Output the [x, y] coordinate of the center of the cell containing the given text.  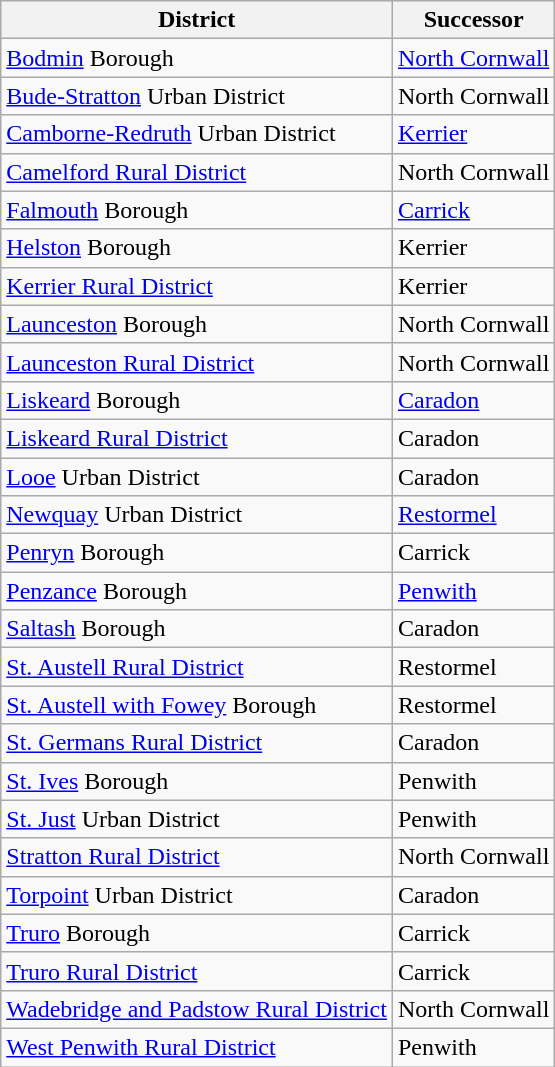
Penryn Borough [197, 553]
Falmouth Borough [197, 210]
District [197, 20]
Liskeard Borough [197, 400]
Camborne-Redruth Urban District [197, 134]
Truro Rural District [197, 971]
Launceston Rural District [197, 362]
St. Ives Borough [197, 781]
Saltash Borough [197, 629]
West Penwith Rural District [197, 1047]
Bude-Stratton Urban District [197, 96]
St. Just Urban District [197, 819]
Helston Borough [197, 248]
Newquay Urban District [197, 515]
St. Austell Rural District [197, 667]
Liskeard Rural District [197, 438]
St. Germans Rural District [197, 743]
Successor [473, 20]
Looe Urban District [197, 477]
Kerrier Rural District [197, 286]
Bodmin Borough [197, 58]
Penzance Borough [197, 591]
St. Austell with Fowey Borough [197, 705]
Stratton Rural District [197, 857]
Torpoint Urban District [197, 895]
Camelford Rural District [197, 172]
Launceston Borough [197, 324]
Truro Borough [197, 933]
Wadebridge and Padstow Rural District [197, 1009]
